Find where the given text appears and provide that cell's center as [x, y] coordinate. 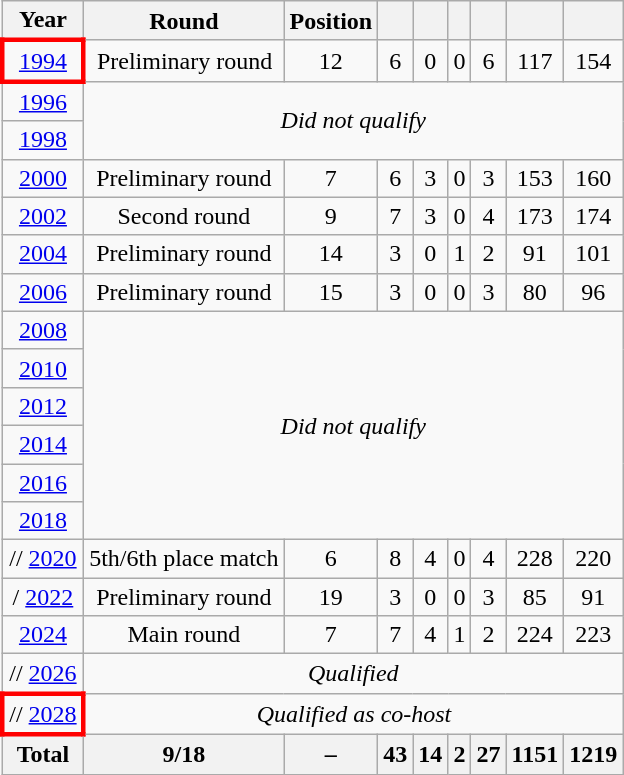
Position [331, 21]
5th/6th place match [184, 559]
1998 [42, 140]
Year [42, 21]
1994 [42, 60]
Qualified as co-host [354, 714]
85 [535, 597]
2000 [42, 178]
/ 2022 [42, 597]
2024 [42, 635]
117 [535, 60]
2008 [42, 330]
// 2020 [42, 559]
Total [42, 754]
160 [594, 178]
2012 [42, 406]
Round [184, 21]
224 [535, 635]
43 [396, 754]
2004 [42, 254]
2014 [42, 444]
173 [535, 216]
80 [535, 292]
12 [331, 60]
// 2028 [42, 714]
228 [535, 559]
154 [594, 60]
153 [535, 178]
1219 [594, 754]
Second round [184, 216]
2002 [42, 216]
// 2026 [42, 674]
96 [594, 292]
19 [331, 597]
– [331, 754]
223 [594, 635]
Main round [184, 635]
Qualified [354, 674]
2018 [42, 521]
101 [594, 254]
1996 [42, 101]
2006 [42, 292]
2016 [42, 483]
174 [594, 216]
1151 [535, 754]
9 [331, 216]
9/18 [184, 754]
15 [331, 292]
8 [396, 559]
220 [594, 559]
27 [488, 754]
2010 [42, 368]
